From the cell containing the given text, extract its center point as [x, y] coordinate. 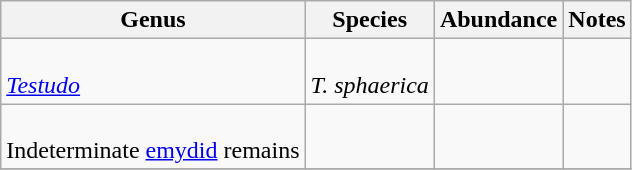
Indeterminate emydid remains [153, 136]
Testudo [153, 72]
Species [370, 20]
Genus [153, 20]
Abundance [498, 20]
Notes [597, 20]
T. sphaerica [370, 72]
